Scan for the cell matching the given text and deliver its [x, y] coordinate at center. 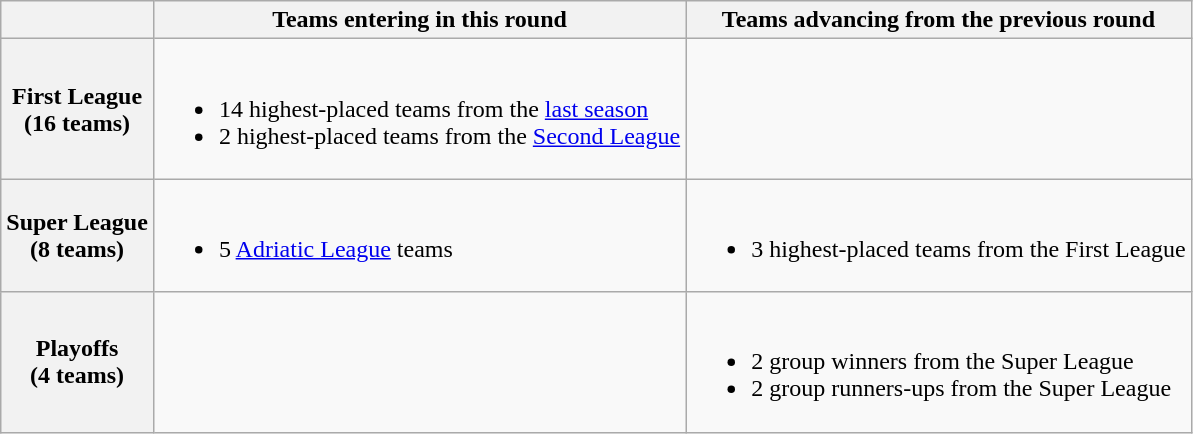
Playoffs(4 teams) [78, 362]
2 group winners from the Super League2 group runners-ups from the Super League [939, 362]
5 Adriatic League teams [419, 236]
First League(16 teams) [78, 109]
Super League(8 teams) [78, 236]
Teams advancing from the previous round [939, 20]
3 highest-placed teams from the First League [939, 236]
14 highest-placed teams from the last season2 highest-placed teams from the Second League [419, 109]
Teams entering in this round [419, 20]
